Locate the cell with the specified text and output its [X, Y] center coordinate. 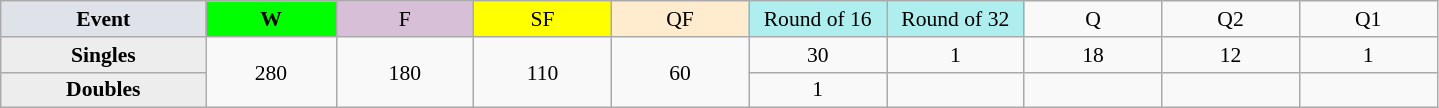
Event [104, 19]
280 [271, 72]
110 [543, 72]
W [271, 19]
180 [405, 72]
F [405, 19]
18 [1093, 55]
30 [818, 55]
Q1 [1368, 19]
Q2 [1231, 19]
Doubles [104, 90]
60 [680, 72]
12 [1231, 55]
Q [1093, 19]
Round of 16 [818, 19]
Round of 32 [955, 19]
QF [680, 19]
SF [543, 19]
Singles [104, 55]
